Scan for the cell matching the given text and deliver its [X, Y] coordinate at center. 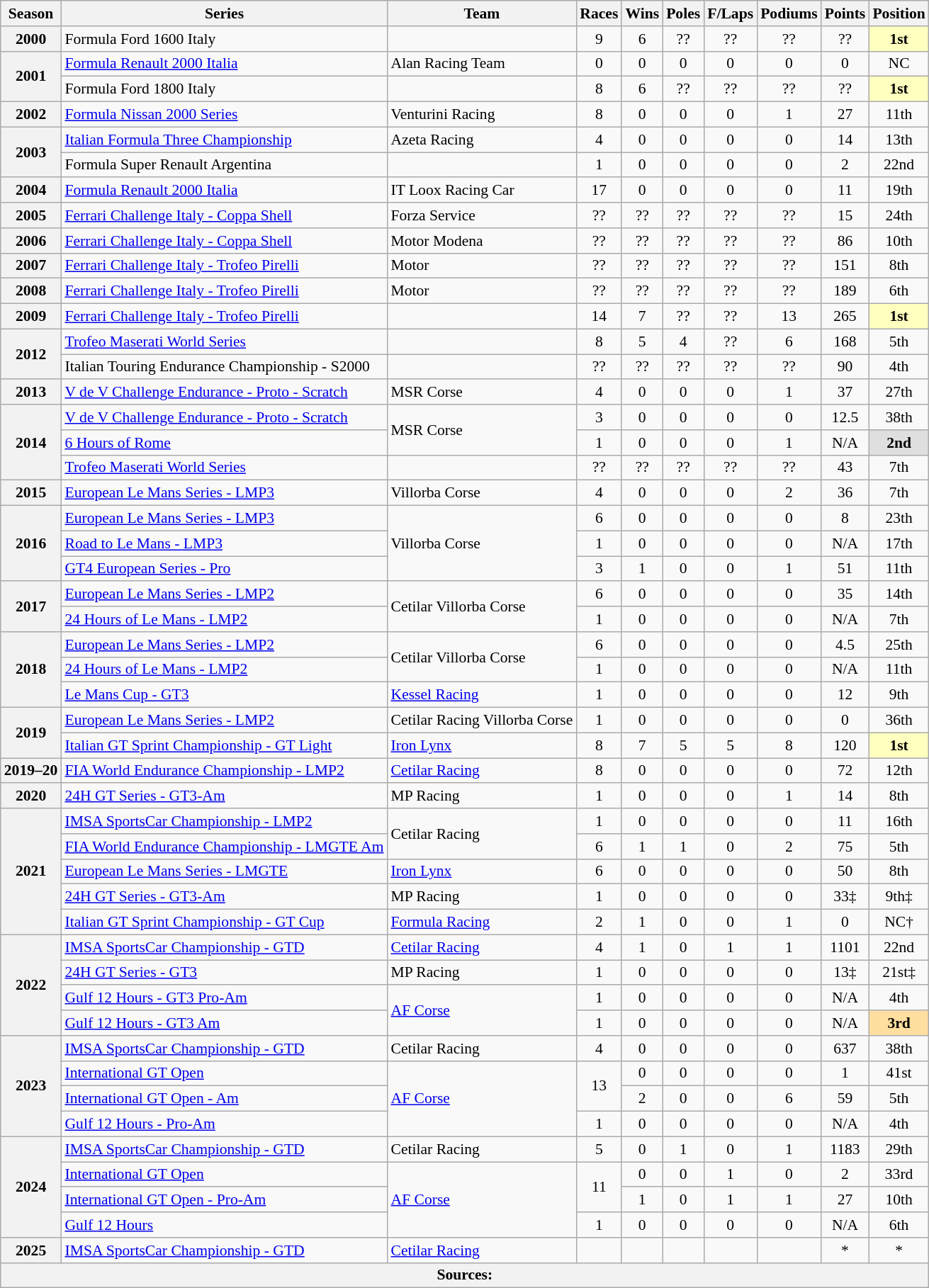
43 [845, 468]
Venturini Racing [482, 115]
Italian GT Sprint Championship - GT Cup [224, 922]
Le Mans Cup - GT3 [224, 695]
Gulf 12 Hours - Pro-Am [224, 1124]
29th [899, 1149]
37 [845, 392]
4.5 [845, 645]
2024 [31, 1187]
151 [845, 266]
F/Laps [730, 13]
Motor Modena [482, 241]
2000 [31, 39]
17th [899, 543]
Alan Racing Team [482, 64]
Formula Racing [482, 922]
FIA World Endurance Championship - LMGTE Am [224, 847]
2013 [31, 392]
2012 [31, 354]
Sources: [465, 1275]
Points [845, 13]
2004 [31, 191]
24H GT Series - GT3 [224, 973]
12.5 [845, 417]
FIA World Endurance Championship - LMP2 [224, 771]
75 [845, 847]
9th [899, 695]
2003 [31, 152]
Italian Formula Three Championship [224, 140]
Formula Ford 1600 Italy [224, 39]
Formula Ford 1800 Italy [224, 89]
637 [845, 1049]
23th [899, 519]
Azeta Racing [482, 140]
6 Hours of Rome [224, 443]
Poles [683, 13]
2006 [31, 241]
17 [599, 191]
Position [899, 13]
15 [845, 215]
2014 [31, 442]
12th [899, 771]
Gulf 12 Hours - GT3 Pro-Am [224, 998]
2017 [31, 606]
GT4 European Series - Pro [224, 569]
36 [845, 493]
25th [899, 645]
2002 [31, 115]
72 [845, 771]
2019–20 [31, 771]
NC [899, 64]
2009 [31, 317]
24th [899, 215]
Series [224, 13]
33rd [899, 1175]
90 [845, 367]
19th [899, 191]
Races [599, 13]
13‡ [845, 973]
13th [899, 140]
IT Loox Racing Car [482, 191]
Forza Service [482, 215]
50 [845, 871]
2023 [31, 1086]
2021 [31, 871]
2001 [31, 77]
27th [899, 392]
Italian GT Sprint Championship - GT Light [224, 745]
51 [845, 569]
IMSA SportsCar Championship - LMP2 [224, 821]
16th [899, 821]
265 [845, 317]
2005 [31, 215]
2007 [31, 266]
35 [845, 594]
Formula Super Renault Argentina [224, 165]
Team [482, 13]
2018 [31, 670]
12 [845, 695]
2016 [31, 544]
189 [845, 291]
Italian Touring Endurance Championship - S2000 [224, 367]
European Le Mans Series - LMGTE [224, 871]
International GT Open - Pro-Am [224, 1200]
2019 [31, 733]
3rd [899, 1023]
2025 [31, 1250]
2008 [31, 291]
NC† [899, 922]
120 [845, 745]
41st [899, 1073]
Gulf 12 Hours [224, 1225]
33‡ [845, 897]
9th‡ [899, 897]
1183 [845, 1149]
86 [845, 241]
Kessel Racing [482, 695]
168 [845, 341]
2015 [31, 493]
21st‡ [899, 973]
14th [899, 594]
2nd [899, 443]
Cetilar Racing Villorba Corse [482, 721]
Gulf 12 Hours - GT3 Am [224, 1023]
International GT Open - Am [224, 1099]
Season [31, 13]
1101 [845, 947]
Podiums [789, 13]
9 [599, 39]
Formula Nissan 2000 Series [224, 115]
2022 [31, 985]
Wins [642, 13]
59 [845, 1099]
2020 [31, 796]
36th [899, 721]
Road to Le Mans - LMP3 [224, 543]
